Identify which cell holds the provided text, then report its (X, Y) central coordinate. 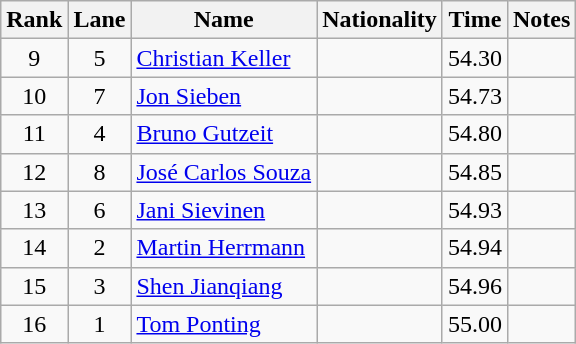
8 (100, 172)
55.00 (474, 324)
54.93 (474, 210)
11 (34, 134)
José Carlos Souza (224, 172)
Jon Sieben (224, 96)
1 (100, 324)
Tom Ponting (224, 324)
54.85 (474, 172)
5 (100, 58)
4 (100, 134)
Notes (541, 20)
54.30 (474, 58)
14 (34, 248)
Shen Jianqiang (224, 286)
54.80 (474, 134)
7 (100, 96)
Bruno Gutzeit (224, 134)
54.94 (474, 248)
12 (34, 172)
Name (224, 20)
Lane (100, 20)
Jani Sievinen (224, 210)
Martin Herrmann (224, 248)
54.73 (474, 96)
54.96 (474, 286)
13 (34, 210)
9 (34, 58)
Time (474, 20)
15 (34, 286)
10 (34, 96)
Nationality (380, 20)
Christian Keller (224, 58)
Rank (34, 20)
16 (34, 324)
2 (100, 248)
3 (100, 286)
6 (100, 210)
